Find where the given text appears and provide that cell's center as [x, y] coordinate. 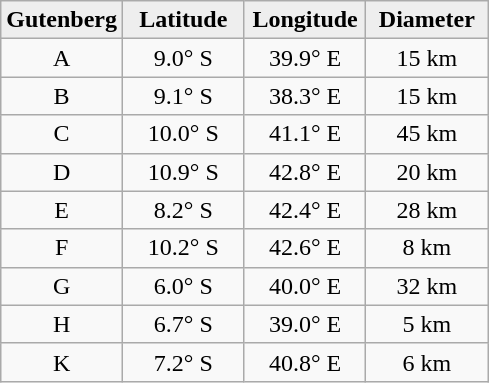
E [62, 210]
40.0° E [305, 286]
42.4° E [305, 210]
40.8° E [305, 362]
6.7° S [183, 324]
A [62, 58]
D [62, 172]
6 km [427, 362]
Gutenberg [62, 20]
41.1° E [305, 134]
Latitude [183, 20]
C [62, 134]
20 km [427, 172]
K [62, 362]
42.8° E [305, 172]
5 km [427, 324]
H [62, 324]
B [62, 96]
9.0° S [183, 58]
28 km [427, 210]
39.9° E [305, 58]
8 km [427, 248]
F [62, 248]
G [62, 286]
10.9° S [183, 172]
32 km [427, 286]
Longitude [305, 20]
6.0° S [183, 286]
38.3° E [305, 96]
10.0° S [183, 134]
10.2° S [183, 248]
8.2° S [183, 210]
7.2° S [183, 362]
9.1° S [183, 96]
39.0° E [305, 324]
45 km [427, 134]
Diameter [427, 20]
42.6° E [305, 248]
